For the text-containing cell, return its midpoint in (X, Y) coordinate format. 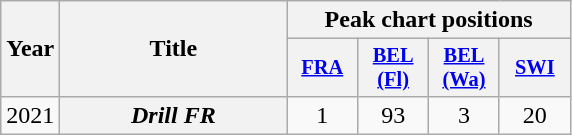
2021 (30, 115)
FRA (322, 68)
1 (322, 115)
Peak chart positions (428, 20)
Title (174, 49)
Drill FR (174, 115)
BEL(Wa) (464, 68)
SWI (534, 68)
BEL(Fl) (394, 68)
3 (464, 115)
Year (30, 49)
20 (534, 115)
93 (394, 115)
